For the text-containing cell, return its midpoint in [x, y] coordinate format. 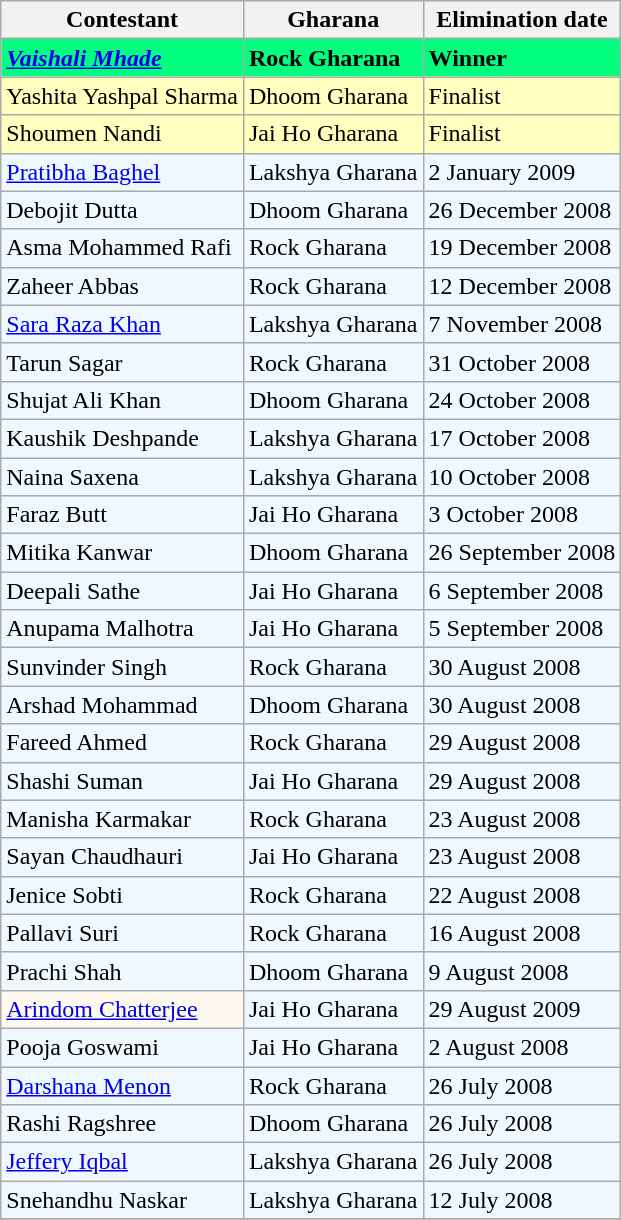
Prachi Shah [122, 971]
Sara Raza Khan [122, 324]
7 November 2008 [522, 324]
5 September 2008 [522, 629]
Shashi Suman [122, 781]
Kaushik Deshpande [122, 438]
Arindom Chatterjee [122, 1009]
Pallavi Suri [122, 933]
Elimination date [522, 20]
10 October 2008 [522, 477]
Darshana Menon [122, 1085]
Gharana [333, 20]
3 October 2008 [522, 515]
2 August 2008 [522, 1047]
Sunvinder Singh [122, 667]
Anupama Malhotra [122, 629]
Faraz Butt [122, 515]
Mitika Kanwar [122, 553]
Deepali Sathe [122, 591]
Shujat Ali Khan [122, 400]
Shoumen Nandi [122, 134]
Sayan Chaudhauri [122, 857]
17 October 2008 [522, 438]
2 January 2009 [522, 172]
Manisha Karmakar [122, 819]
Jenice Sobti [122, 895]
Pratibha Baghel [122, 172]
Vaishali Mhade [122, 58]
12 December 2008 [522, 286]
19 December 2008 [522, 248]
Pooja Goswami [122, 1047]
Tarun Sagar [122, 362]
Arshad Mohammad [122, 705]
Snehandhu Naskar [122, 1200]
24 October 2008 [522, 400]
12 July 2008 [522, 1200]
Fareed Ahmed [122, 743]
Debojit Dutta [122, 210]
31 October 2008 [522, 362]
Zaheer Abbas [122, 286]
Winner [522, 58]
9 August 2008 [522, 971]
22 August 2008 [522, 895]
Rashi Ragshree [122, 1124]
26 December 2008 [522, 210]
26 September 2008 [522, 553]
6 September 2008 [522, 591]
16 August 2008 [522, 933]
Jeffery Iqbal [122, 1162]
Yashita Yashpal Sharma [122, 96]
Naina Saxena [122, 477]
Contestant [122, 20]
29 August 2009 [522, 1009]
Asma Mohammed Rafi [122, 248]
